Extract the (x, y) coordinate from the center of the cell holding the provided text.  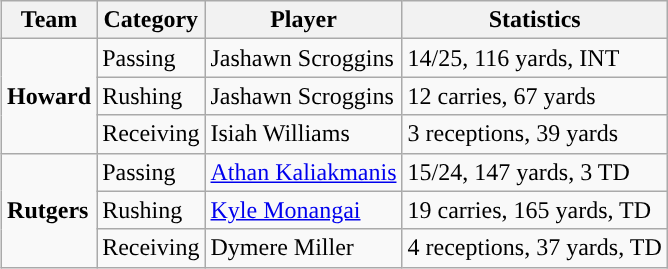
19 carries, 165 yards, TD (534, 210)
3 receptions, 39 yards (534, 134)
15/24, 147 yards, 3 TD (534, 172)
4 receptions, 37 yards, TD (534, 248)
12 carries, 67 yards (534, 96)
Player (304, 20)
Rutgers (50, 210)
Isiah Williams (304, 134)
Statistics (534, 20)
Howard (50, 96)
Kyle Monangai (304, 210)
Category (151, 20)
Athan Kaliakmanis (304, 172)
Dymere Miller (304, 248)
14/25, 116 yards, INT (534, 58)
Team (50, 20)
